For the text-containing cell, return its midpoint in (X, Y) coordinate format. 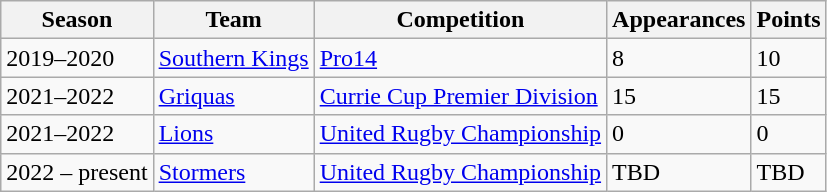
2022 – present (77, 172)
Team (234, 20)
10 (788, 58)
Stormers (234, 172)
Points (788, 20)
Currie Cup Premier Division (460, 96)
Season (77, 20)
Lions (234, 134)
8 (679, 58)
Griquas (234, 96)
Pro14 (460, 58)
Appearances (679, 20)
Competition (460, 20)
2019–2020 (77, 58)
Southern Kings (234, 58)
